Detect which cell encompasses the target text, then output its [X, Y] center coordinate. 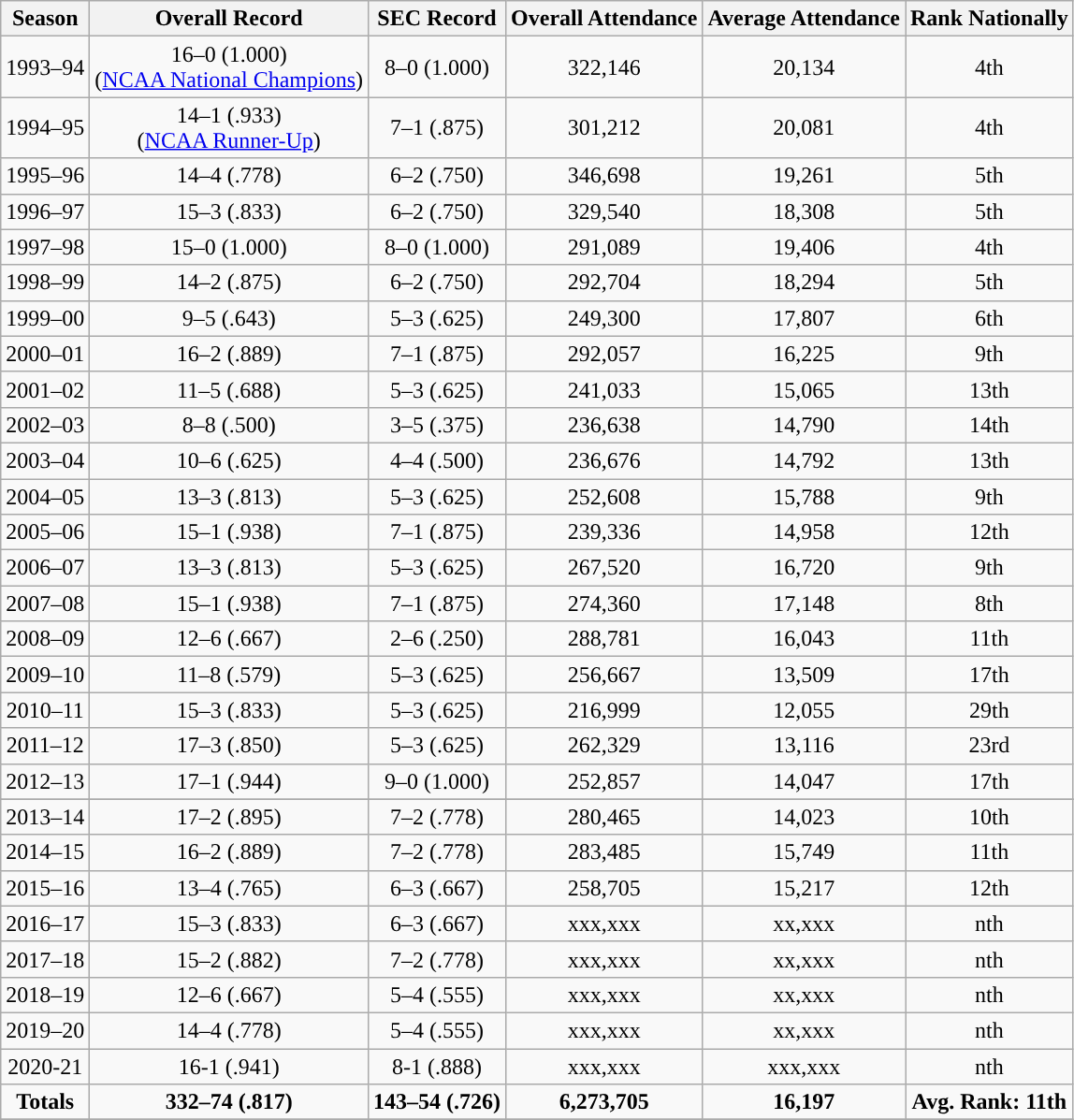
143–54 (.726) [438, 1102]
2005–06 [45, 532]
2010–11 [45, 710]
2015–16 [45, 888]
14–2 (.875) [229, 283]
Average Attendance [805, 19]
14–1 (.933)(NCAA Runner-Up) [229, 127]
2014–15 [45, 852]
2017–18 [45, 959]
346,698 [604, 176]
2018–19 [45, 995]
239,336 [604, 532]
15,788 [805, 497]
13–4 (.765) [229, 888]
241,033 [604, 389]
2006–07 [45, 568]
14,958 [805, 532]
2020-21 [45, 1066]
15–2 (.882) [229, 959]
2012–13 [45, 781]
14,792 [805, 460]
2007–08 [45, 604]
SEC Record [438, 19]
Totals [45, 1102]
16,197 [805, 1102]
16,720 [805, 568]
274,360 [604, 604]
292,704 [604, 283]
292,057 [604, 354]
2019–20 [45, 1030]
16-1 (.941) [229, 1066]
1997–98 [45, 247]
13,116 [805, 746]
10–6 (.625) [229, 460]
322,146 [604, 67]
17–3 (.850) [229, 746]
262,329 [604, 746]
291,089 [604, 247]
15,217 [805, 888]
2009–10 [45, 675]
2008–09 [45, 639]
18,294 [805, 283]
267,520 [604, 568]
1996–97 [45, 211]
8-1 (.888) [438, 1066]
3–5 (.375) [438, 425]
2013–14 [45, 817]
13,509 [805, 675]
236,638 [604, 425]
19,261 [805, 176]
256,667 [604, 675]
329,540 [604, 211]
14,047 [805, 781]
9–5 (.643) [229, 318]
20,134 [805, 67]
Season [45, 19]
6th [990, 318]
280,465 [604, 817]
332–74 (.817) [229, 1102]
15–0 (1.000) [229, 247]
Avg. Rank: 11th [990, 1102]
14,790 [805, 425]
258,705 [604, 888]
4–4 (.500) [438, 460]
1994–95 [45, 127]
17–1 (.944) [229, 781]
283,485 [604, 852]
236,676 [604, 460]
15,749 [805, 852]
18,308 [805, 211]
29th [990, 710]
11–8 (.579) [229, 675]
252,608 [604, 497]
20,081 [805, 127]
2016–17 [45, 924]
Overall Attendance [604, 19]
16,225 [805, 354]
2004–05 [45, 497]
Rank Nationally [990, 19]
8th [990, 604]
1999–00 [45, 318]
1993–94 [45, 67]
8–8 (.500) [229, 425]
216,999 [604, 710]
19,406 [805, 247]
2003–04 [45, 460]
Overall Record [229, 19]
249,300 [604, 318]
9–0 (1.000) [438, 781]
14,023 [805, 817]
301,212 [604, 127]
17–2 (.895) [229, 817]
252,857 [604, 781]
17,807 [805, 318]
10th [990, 817]
2002–03 [45, 425]
23rd [990, 746]
12,055 [805, 710]
17,148 [805, 604]
288,781 [604, 639]
16,043 [805, 639]
6,273,705 [604, 1102]
15,065 [805, 389]
11–5 (.688) [229, 389]
16–0 (1.000)(NCAA National Champions) [229, 67]
2011–12 [45, 746]
14th [990, 425]
1998–99 [45, 283]
2001–02 [45, 389]
2–6 (.250) [438, 639]
2000–01 [45, 354]
1995–96 [45, 176]
